Scan for the cell matching the given text and deliver its [x, y] coordinate at center. 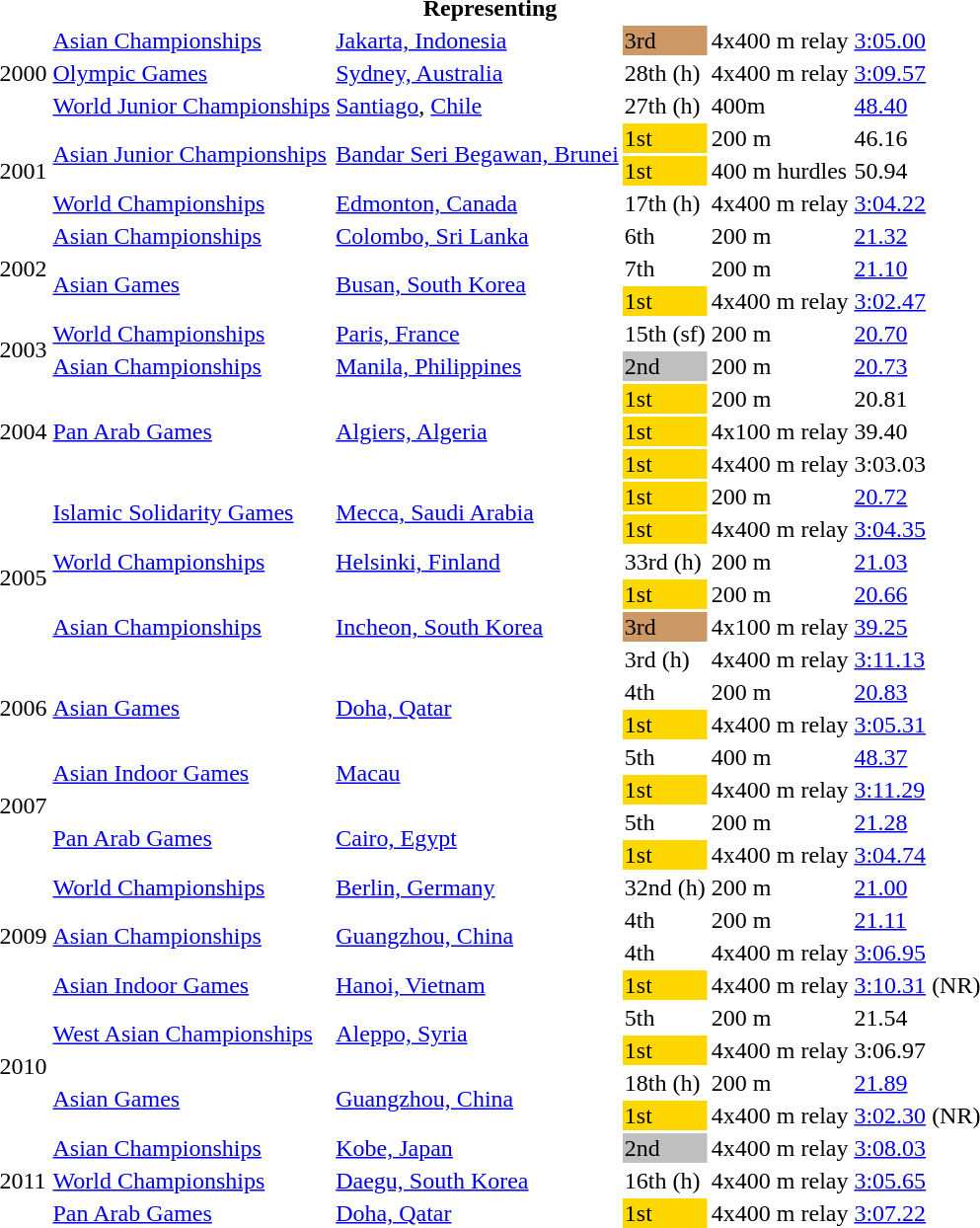
16th (h) [665, 1181]
Olympic Games [191, 73]
400 m hurdles [780, 171]
Hanoi, Vietnam [478, 985]
Busan, South Korea [478, 284]
Aleppo, Syria [478, 1035]
32nd (h) [665, 887]
Asian Junior Championships [191, 154]
Paris, France [478, 334]
Daegu, South Korea [478, 1181]
Manila, Philippines [478, 366]
15th (sf) [665, 334]
6th [665, 236]
Incheon, South Korea [478, 627]
27th (h) [665, 106]
Cairo, Egypt [478, 839]
400m [780, 106]
18th (h) [665, 1083]
400 m [780, 757]
Macau [478, 774]
Colombo, Sri Lanka [478, 236]
Islamic Solidarity Games [191, 513]
3rd (h) [665, 659]
7th [665, 269]
Jakarta, Indonesia [478, 40]
Berlin, Germany [478, 887]
28th (h) [665, 73]
World Junior Championships [191, 106]
Helsinki, Finland [478, 562]
Sydney, Australia [478, 73]
17th (h) [665, 203]
Edmonton, Canada [478, 203]
Mecca, Saudi Arabia [478, 513]
Kobe, Japan [478, 1148]
Algiers, Algeria [478, 431]
Bandar Seri Begawan, Brunei [478, 154]
Santiago, Chile [478, 106]
33rd (h) [665, 562]
West Asian Championships [191, 1035]
